Pinpoint the cell where the given text exists, returning its [x, y] midpoint coordinate. 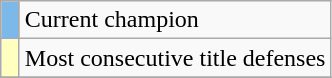
Most consecutive title defenses [175, 58]
Current champion [175, 20]
